Pinpoint the cell where the given text exists, returning its (x, y) midpoint coordinate. 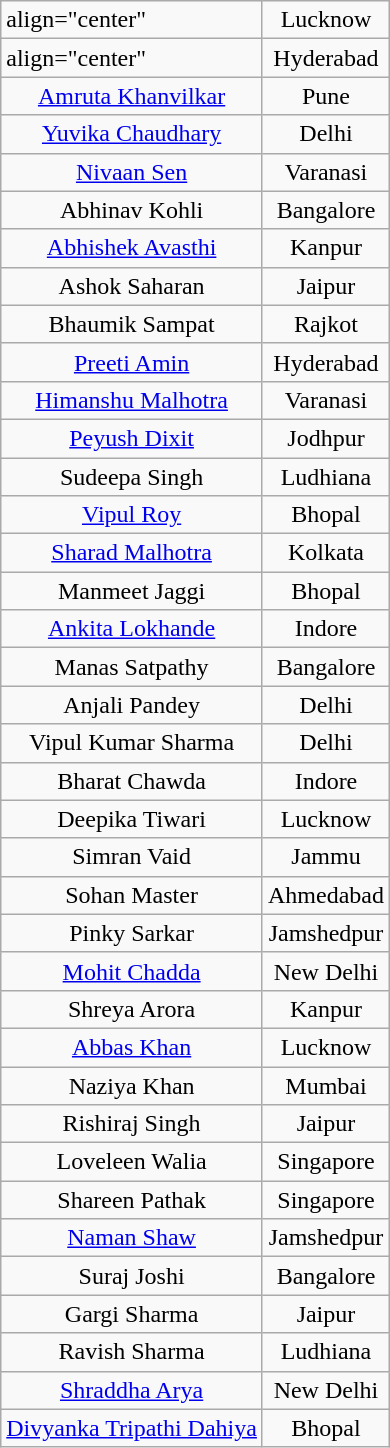
Abbas Khan (132, 1047)
Naman Shaw (132, 1238)
Ahmedabad (326, 895)
Pinky Sarkar (132, 933)
Rajkot (326, 324)
Preeti Amin (132, 362)
Vipul Kumar Sharma (132, 743)
Ravish Sharma (132, 1352)
Suraj Joshi (132, 1276)
Jodhpur (326, 438)
Shareen Pathak (132, 1200)
Nivaan Sen (132, 172)
Gargi Sharma (132, 1314)
Deepika Tiwari (132, 819)
Mumbai (326, 1085)
Ankita Lokhande (132, 629)
Yuvika Chaudhary (132, 134)
Vipul Roy (132, 515)
Jammu (326, 857)
Rishiraj Singh (132, 1124)
Amruta Khanvilkar (132, 96)
Anjali Pandey (132, 705)
Ashok Saharan (132, 286)
Abhishek Avasthi (132, 248)
Divyanka Tripathi Dahiya (132, 1428)
Simran Vaid (132, 857)
Bharat Chawda (132, 781)
Mohit Chadda (132, 971)
Sohan Master (132, 895)
Loveleen Walia (132, 1162)
Peyush Dixit (132, 438)
Sudeepa Singh (132, 477)
Sharad Malhotra (132, 553)
Shraddha Arya (132, 1390)
Shreya Arora (132, 1009)
Kolkata (326, 553)
Himanshu Malhotra (132, 400)
Naziya Khan (132, 1085)
Manas Satpathy (132, 667)
Abhinav Kohli (132, 210)
Pune (326, 96)
Bhaumik Sampat (132, 324)
Manmeet Jaggi (132, 591)
